From the cell containing the given text, extract its center point as (x, y) coordinate. 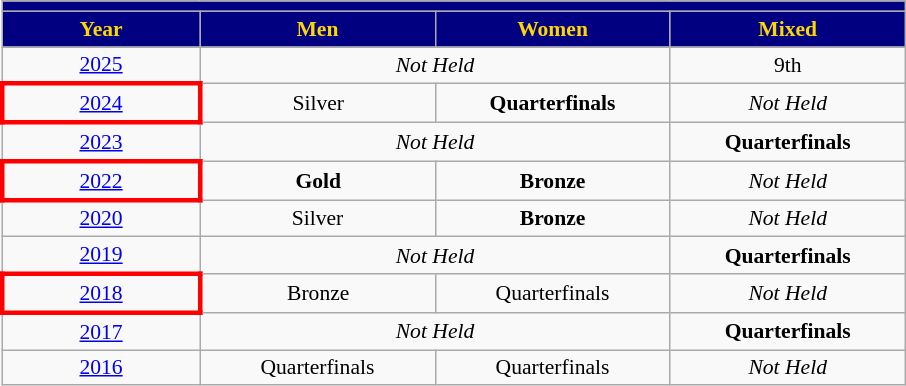
Year (101, 29)
2016 (101, 368)
2025 (101, 66)
2017 (101, 332)
2018 (101, 294)
2022 (101, 180)
Mixed (788, 29)
Men (318, 29)
2023 (101, 142)
9th (788, 66)
2020 (101, 218)
2019 (101, 256)
2024 (101, 104)
Women (552, 29)
Gold (318, 180)
